From the cell containing the given text, extract its center point as [x, y] coordinate. 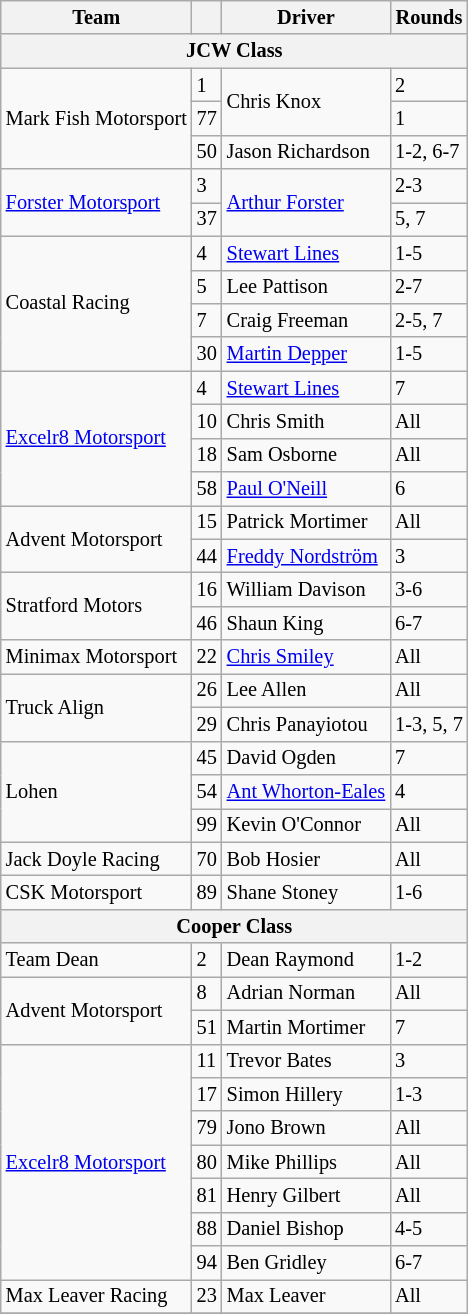
Ant Whorton-Eales [306, 791]
Kevin O'Connor [306, 825]
2-3 [429, 186]
David Ogden [306, 758]
Mike Phillips [306, 1162]
Chris Panayiotou [306, 724]
Minimax Motorsport [96, 657]
JCW Class [234, 51]
46 [207, 623]
1-3, 5, 7 [429, 724]
1-2, 6-7 [429, 152]
Adrian Norman [306, 993]
44 [207, 556]
2-5, 7 [429, 320]
37 [207, 219]
Chris Smiley [306, 657]
Driver [306, 17]
Jason Richardson [306, 152]
89 [207, 892]
79 [207, 1128]
Sam Osborne [306, 455]
5, 7 [429, 219]
Bob Hosier [306, 859]
Craig Freeman [306, 320]
8 [207, 993]
Shaun King [306, 623]
Lee Pattison [306, 287]
1-6 [429, 892]
70 [207, 859]
77 [207, 118]
54 [207, 791]
Ben Gridley [306, 1263]
18 [207, 455]
Chris Knox [306, 102]
Jono Brown [306, 1128]
Max Leaver [306, 1296]
4-5 [429, 1229]
CSK Motorsport [96, 892]
Rounds [429, 17]
81 [207, 1195]
Martin Depper [306, 354]
Max Leaver Racing [96, 1296]
17 [207, 1094]
Trevor Bates [306, 1061]
Lohen [96, 792]
Paul O'Neill [306, 489]
Shane Stoney [306, 892]
23 [207, 1296]
26 [207, 690]
6 [429, 489]
Team [96, 17]
88 [207, 1229]
22 [207, 657]
Cooper Class [234, 926]
16 [207, 589]
Mark Fish Motorsport [96, 118]
58 [207, 489]
Team Dean [96, 960]
50 [207, 152]
2-7 [429, 287]
William Davison [306, 589]
1-3 [429, 1094]
15 [207, 522]
80 [207, 1162]
3-6 [429, 589]
Forster Motorsport [96, 202]
Jack Doyle Racing [96, 859]
Freddy Nordström [306, 556]
Patrick Mortimer [306, 522]
30 [207, 354]
Daniel Bishop [306, 1229]
Henry Gilbert [306, 1195]
Martin Mortimer [306, 1027]
45 [207, 758]
11 [207, 1061]
99 [207, 825]
Simon Hillery [306, 1094]
10 [207, 421]
Chris Smith [306, 421]
Dean Raymond [306, 960]
51 [207, 1027]
94 [207, 1263]
Arthur Forster [306, 202]
Coastal Racing [96, 304]
5 [207, 287]
29 [207, 724]
Lee Allen [306, 690]
Truck Align [96, 706]
Stratford Motors [96, 606]
1-2 [429, 960]
